From the cell containing the given text, extract its center point as [x, y] coordinate. 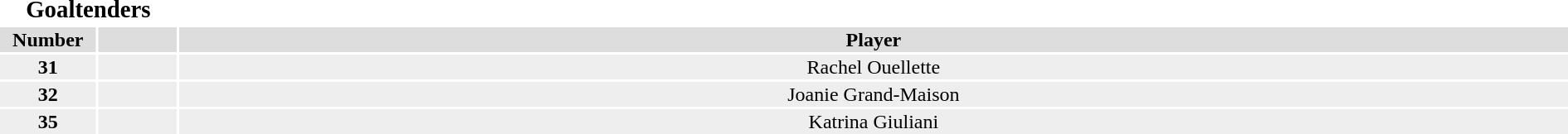
32 [48, 94]
Player [874, 40]
31 [48, 67]
Katrina Giuliani [874, 122]
Joanie Grand-Maison [874, 94]
Number [48, 40]
Rachel Ouellette [874, 67]
35 [48, 122]
